Return the (X, Y) coordinate for the center point of the cell that contains the specified text.  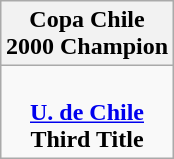
Copa Chile2000 Champion (86, 34)
U. de ChileThird Title (86, 112)
